Detect which cell encompasses the target text, then output its (X, Y) center coordinate. 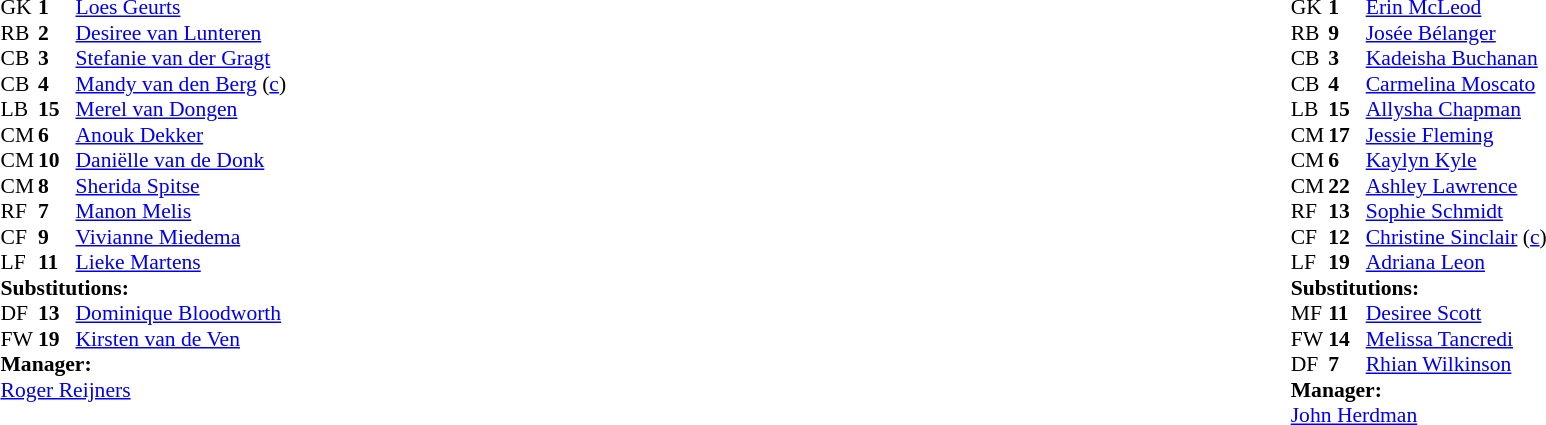
Dominique Bloodworth (182, 313)
Lieke Martens (182, 263)
Anouk Dekker (182, 135)
Mandy van den Berg (c) (182, 84)
Stefanie van der Gragt (182, 59)
Desiree van Lunteren (182, 33)
Roger Reijners (143, 390)
22 (1347, 186)
Daniëlle van de Donk (182, 161)
2 (57, 33)
MF (1310, 313)
Kirsten van de Ven (182, 339)
12 (1347, 237)
10 (57, 161)
Merel van Dongen (182, 109)
Substitutions: (143, 288)
Manager: (143, 365)
17 (1347, 135)
Vivianne Miedema (182, 237)
8 (57, 186)
14 (1347, 339)
Manon Melis (182, 211)
Sherida Spitse (182, 186)
